Output the (X, Y) coordinate of the center of the cell containing the given text.  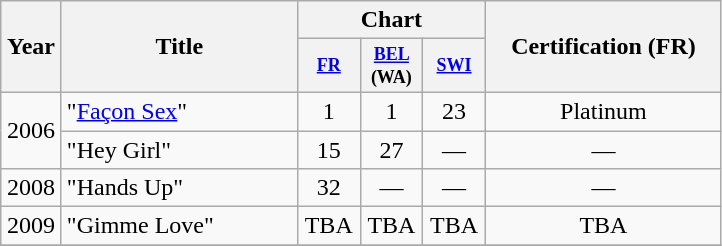
Year (32, 47)
"Façon Sex" (179, 111)
BEL (WA) (392, 66)
15 (328, 150)
Platinum (603, 111)
FR (328, 66)
Chart (391, 20)
"Hands Up" (179, 188)
2009 (32, 226)
23 (454, 111)
"Gimme Love" (179, 226)
SWI (454, 66)
"Hey Girl" (179, 150)
2006 (32, 130)
32 (328, 188)
27 (392, 150)
2008 (32, 188)
Title (179, 47)
Certification (FR) (603, 47)
